Locate the cell with the specified text and output its (X, Y) center coordinate. 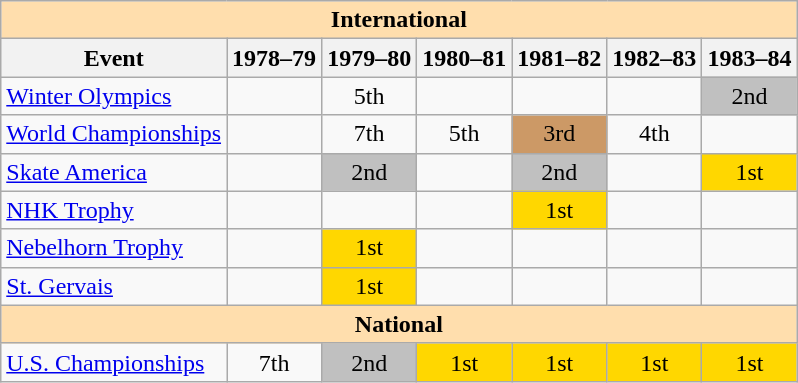
U.S. Championships (114, 362)
1981–82 (560, 58)
International (399, 20)
1982–83 (654, 58)
1980–81 (464, 58)
St. Gervais (114, 286)
4th (654, 134)
Event (114, 58)
1983–84 (750, 58)
World Championships (114, 134)
3rd (560, 134)
NHK Trophy (114, 210)
1978–79 (274, 58)
Winter Olympics (114, 96)
1979–80 (370, 58)
National (399, 324)
Nebelhorn Trophy (114, 248)
Skate America (114, 172)
